Search for the cell housing the specified text and yield its [x, y] center coordinate. 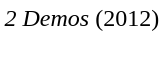
2 Demos (2012) [82, 18]
